Search for the cell housing the specified text and yield its [X, Y] center coordinate. 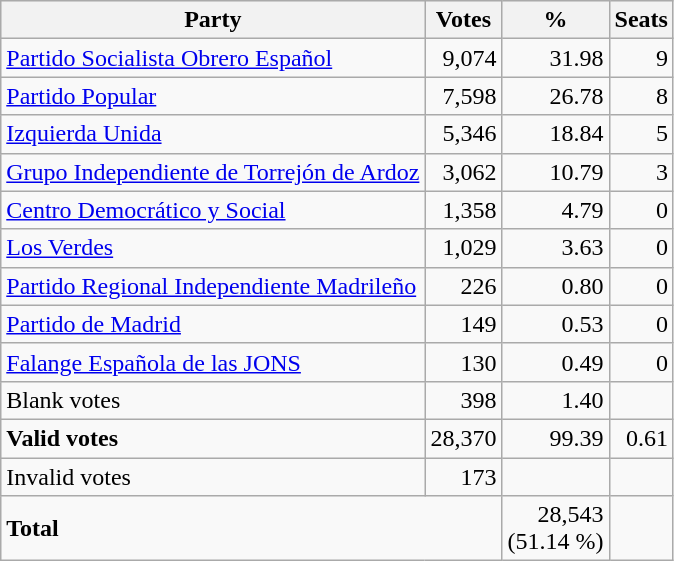
1,358 [464, 210]
Party [213, 20]
28,370 [464, 438]
5,346 [464, 134]
8 [641, 96]
% [556, 20]
0.61 [641, 438]
Valid votes [213, 438]
3 [641, 172]
31.98 [556, 58]
Total [252, 528]
18.84 [556, 134]
99.39 [556, 438]
130 [464, 362]
9,074 [464, 58]
Partido Socialista Obrero Español [213, 58]
10.79 [556, 172]
226 [464, 286]
3,062 [464, 172]
Falange Española de las JONS [213, 362]
Grupo Independiente de Torrejón de Ardoz [213, 172]
Los Verdes [213, 248]
9 [641, 58]
0.53 [556, 324]
4.79 [556, 210]
1.40 [556, 400]
7,598 [464, 96]
Votes [464, 20]
Partido Regional Independiente Madrileño [213, 286]
Izquierda Unida [213, 134]
28,543(51.14 %) [556, 528]
Centro Democrático y Social [213, 210]
Seats [641, 20]
173 [464, 477]
Partido Popular [213, 96]
Blank votes [213, 400]
0.49 [556, 362]
149 [464, 324]
3.63 [556, 248]
Invalid votes [213, 477]
26.78 [556, 96]
398 [464, 400]
1,029 [464, 248]
5 [641, 134]
0.80 [556, 286]
Partido de Madrid [213, 324]
